Provide the (X, Y) coordinate of the cell's center where the given text is located.  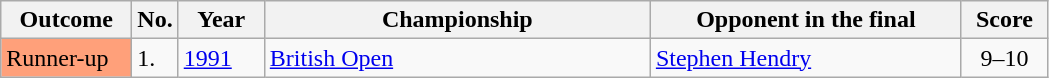
Opponent in the final (806, 20)
British Open (457, 58)
Championship (457, 20)
1. (155, 58)
1991 (221, 58)
Score (1004, 20)
9–10 (1004, 58)
No. (155, 20)
Stephen Hendry (806, 58)
Runner-up (66, 58)
Outcome (66, 20)
Year (221, 20)
